For the text-containing cell, return its midpoint in [X, Y] coordinate format. 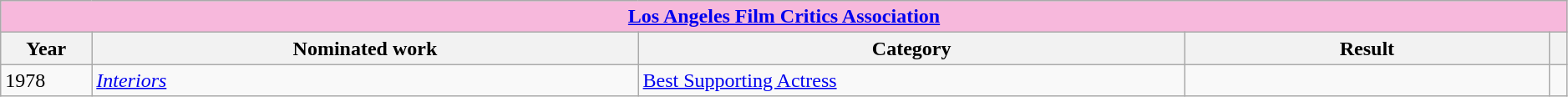
Year [47, 48]
Best Supporting Actress [911, 80]
Los Angeles Film Critics Association [784, 17]
Result [1367, 48]
Interiors [365, 80]
Nominated work [365, 48]
Category [911, 48]
1978 [47, 80]
